Detect which cell encompasses the target text, then output its [X, Y] center coordinate. 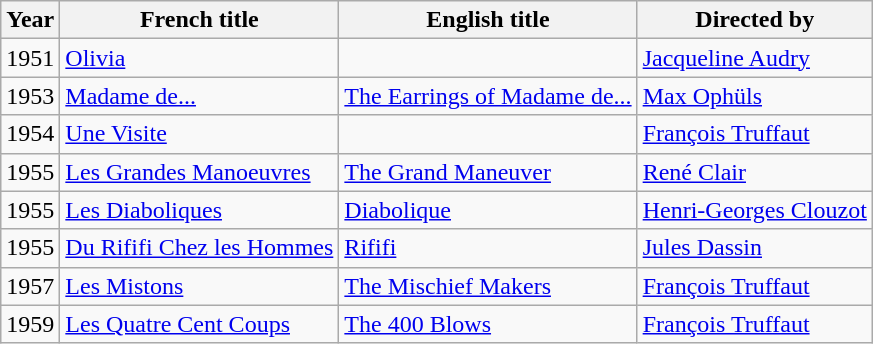
Madame de... [200, 96]
Du Rififi Chez les Hommes [200, 248]
Jacqueline Audry [754, 58]
1954 [30, 134]
Henri-Georges Clouzot [754, 210]
The Earrings of Madame de... [488, 96]
Les Mistons [200, 286]
Les Diaboliques [200, 210]
1959 [30, 324]
The Mischief Makers [488, 286]
Une Visite [200, 134]
Year [30, 20]
Jules Dassin [754, 248]
Les Grandes Manoeuvres [200, 172]
1957 [30, 286]
The Grand Maneuver [488, 172]
Max Ophüls [754, 96]
1951 [30, 58]
René Clair [754, 172]
Les Quatre Cent Coups [200, 324]
French title [200, 20]
English title [488, 20]
Directed by [754, 20]
The 400 Blows [488, 324]
Olivia [200, 58]
Diabolique [488, 210]
Rififi [488, 248]
1953 [30, 96]
